Scan for the cell matching the given text and deliver its [X, Y] coordinate at center. 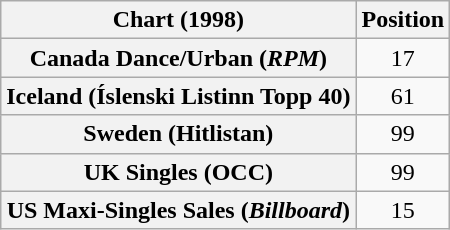
Sweden (Hitlistan) [178, 134]
Position [403, 20]
Iceland (Íslenski Listinn Topp 40) [178, 96]
Canada Dance/Urban (RPM) [178, 58]
Chart (1998) [178, 20]
17 [403, 58]
61 [403, 96]
US Maxi-Singles Sales (Billboard) [178, 210]
15 [403, 210]
UK Singles (OCC) [178, 172]
